Find where the given text appears and provide that cell's center as [X, Y] coordinate. 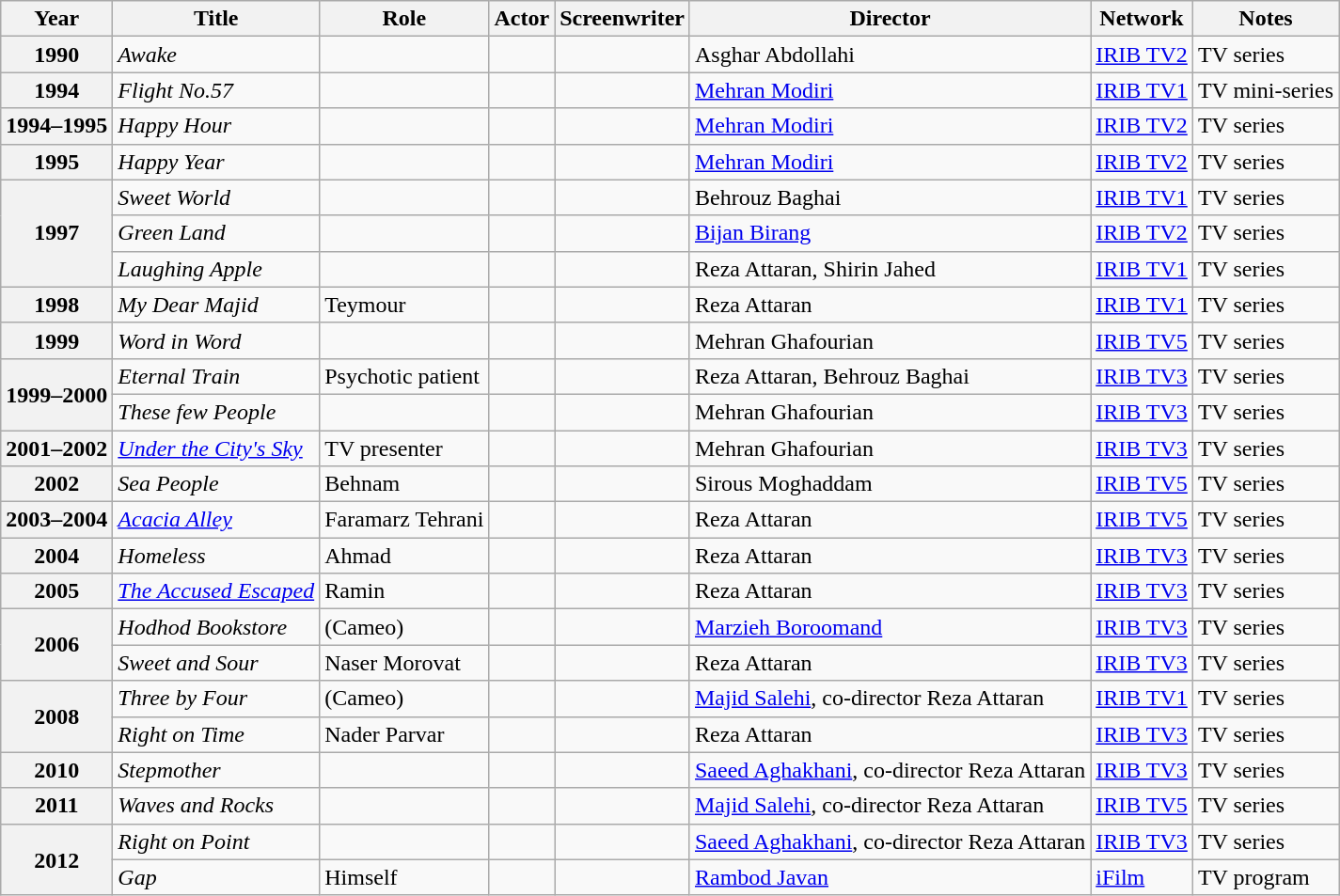
Ahmad [404, 556]
Reza Attaran, Shirin Jahed [890, 269]
Waves and Rocks [216, 806]
2002 [56, 484]
Awake [216, 55]
2001–2002 [56, 448]
Nader Parvar [404, 734]
Bijan Birang [890, 233]
Green Land [216, 233]
Rambod Javan [890, 877]
Right on Point [216, 841]
Right on Time [216, 734]
Laughing Apple [216, 269]
Sweet World [216, 197]
The Accused Escaped [216, 591]
2012 [56, 859]
1995 [56, 162]
Asghar Abdollahi [890, 55]
2003–2004 [56, 520]
Title [216, 19]
Notes [1266, 19]
Director [890, 19]
1994–1995 [56, 126]
Word in Word [216, 340]
Flight No.57 [216, 90]
Acacia Alley [216, 520]
Ramin [404, 591]
Sweet and Sour [216, 663]
Three by Four [216, 699]
1998 [56, 305]
Screenwriter [623, 19]
2006 [56, 645]
Behnam [404, 484]
2004 [56, 556]
Happy Hour [216, 126]
Gap [216, 877]
Under the City's Sky [216, 448]
Actor [522, 19]
Year [56, 19]
2010 [56, 770]
2008 [56, 716]
Network [1142, 19]
Hodhod Bookstore [216, 627]
Himself [404, 877]
Stepmother [216, 770]
1999–2000 [56, 394]
Faramarz Tehrani [404, 520]
Teymour [404, 305]
Role [404, 19]
Naser Morovat [404, 663]
Reza Attaran, Behrouz Baghai [890, 376]
Sea People [216, 484]
Eternal Train [216, 376]
Marzieh Boroomand [890, 627]
iFilm [1142, 877]
Psychotic patient [404, 376]
TV presenter [404, 448]
TV mini-series [1266, 90]
1999 [56, 340]
Behrouz Baghai [890, 197]
2011 [56, 806]
1994 [56, 90]
Homeless [216, 556]
Happy Year [216, 162]
These few People [216, 412]
2005 [56, 591]
1990 [56, 55]
TV program [1266, 877]
1997 [56, 233]
My Dear Majid [216, 305]
Sirous Moghaddam [890, 484]
